Determine the [X, Y] coordinate at the center of the cell enclosing the given text.  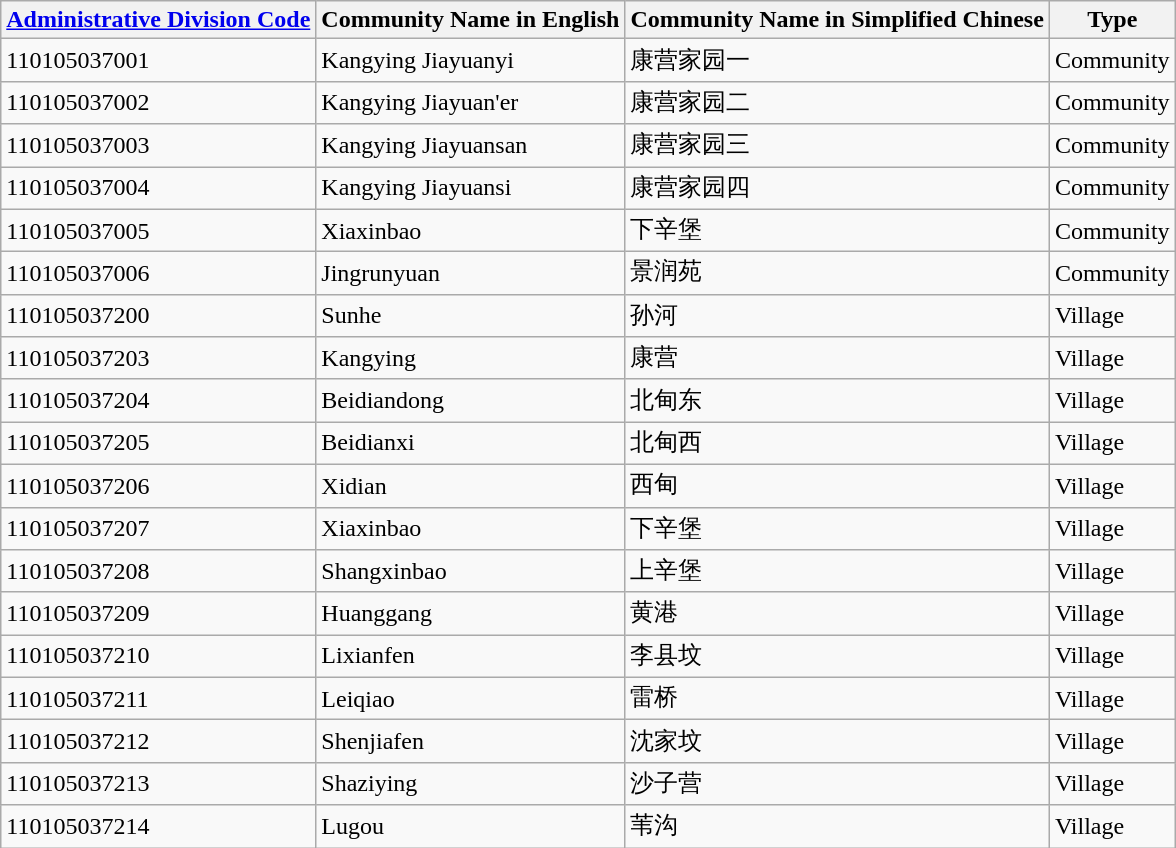
孙河 [837, 316]
110105037006 [158, 274]
110105037208 [158, 572]
雷桥 [837, 698]
Lixianfen [470, 656]
Administrative Division Code [158, 20]
康营家园二 [837, 102]
110105037204 [158, 400]
苇沟 [837, 826]
110105037214 [158, 826]
康营家园一 [837, 60]
康营家园四 [837, 188]
Huanggang [470, 614]
Kangying Jiayuanyi [470, 60]
Kangying [470, 358]
景润苑 [837, 274]
Jingrunyuan [470, 274]
Shaziying [470, 784]
上辛堡 [837, 572]
黄港 [837, 614]
Kangying Jiayuansan [470, 146]
110105037209 [158, 614]
110105037004 [158, 188]
110105037200 [158, 316]
110105037205 [158, 444]
Lugou [470, 826]
Kangying Jiayuansi [470, 188]
北甸西 [837, 444]
110105037207 [158, 528]
Beidianxi [470, 444]
沙子营 [837, 784]
李县坟 [837, 656]
Beidiandong [470, 400]
Community Name in English [470, 20]
110105037203 [158, 358]
110105037005 [158, 230]
110105037002 [158, 102]
110105037210 [158, 656]
110105037003 [158, 146]
康营家园三 [837, 146]
Shenjiafen [470, 742]
110105037211 [158, 698]
Xidian [470, 486]
Type [1112, 20]
110105037212 [158, 742]
Kangying Jiayuan'er [470, 102]
Community Name in Simplified Chinese [837, 20]
110105037213 [158, 784]
康营 [837, 358]
Shangxinbao [470, 572]
沈家坟 [837, 742]
110105037001 [158, 60]
北甸东 [837, 400]
Sunhe [470, 316]
Leiqiao [470, 698]
110105037206 [158, 486]
西甸 [837, 486]
